Capture the cell that displays the provided text and extract its (X, Y) central coordinate. 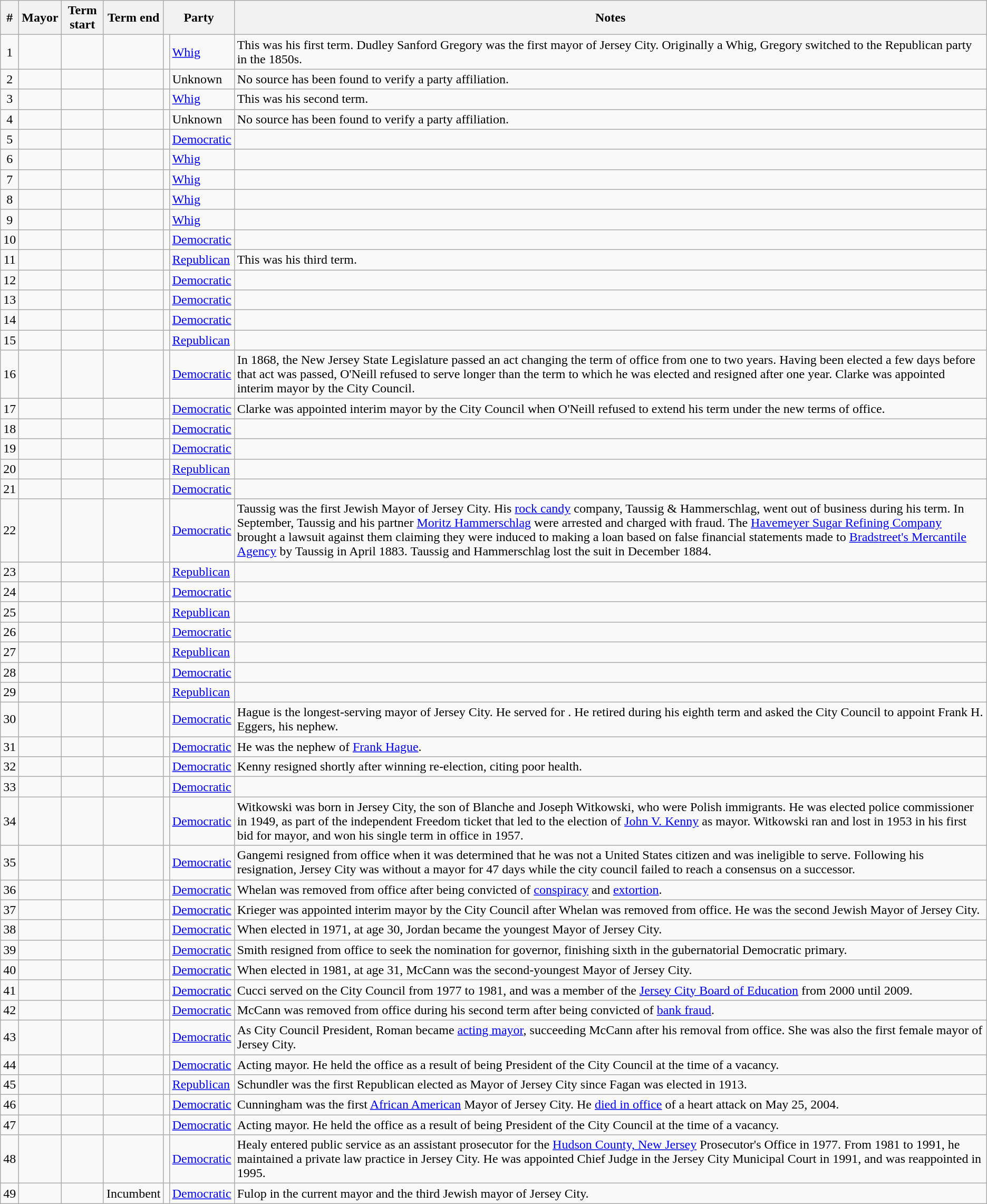
34 (9, 821)
10 (9, 239)
When elected in 1981, at age 31, McCann was the second-youngest Mayor of Jersey City. (611, 970)
22 (9, 531)
23 (9, 572)
32 (9, 767)
When elected in 1971, at age 30, Jordan became the youngest Mayor of Jersey City. (611, 930)
48 (9, 1159)
Incumbent (133, 1193)
18 (9, 429)
44 (9, 1065)
29 (9, 692)
Schundler was the first Republican elected as Mayor of Jersey City since Fagan was elected in 1913. (611, 1085)
Fulop in the current mayor and the third Jewish mayor of Jersey City. (611, 1193)
5 (9, 139)
15 (9, 340)
7 (9, 179)
33 (9, 787)
49 (9, 1193)
Cucci served on the City Council from 1977 to 1981, and was a member of the Jersey City Board of Education from 2000 until 2009. (611, 990)
Krieger was appointed interim mayor by the City Council after Whelan was removed from office. He was the second Jewish Mayor of Jersey City. (611, 910)
McCann was removed from office during his second term after being convicted of bank fraud. (611, 1010)
Term end (133, 18)
Smith resigned from office to seek the nomination for governor, finishing sixth in the gubernatorial Democratic primary. (611, 950)
Term start (82, 18)
16 (9, 374)
43 (9, 1037)
25 (9, 612)
35 (9, 863)
21 (9, 489)
27 (9, 652)
14 (9, 320)
This was his second term. (611, 99)
12 (9, 280)
20 (9, 469)
Kenny resigned shortly after winning re-election, citing poor health. (611, 767)
38 (9, 930)
Notes (611, 18)
24 (9, 592)
8 (9, 199)
17 (9, 409)
1 (9, 52)
28 (9, 672)
He was the nephew of Frank Hague. (611, 747)
30 (9, 719)
13 (9, 300)
Cunningham was the first African American Mayor of Jersey City. He died in office of a heart attack on May 25, 2004. (611, 1105)
9 (9, 219)
47 (9, 1125)
46 (9, 1105)
37 (9, 910)
6 (9, 159)
41 (9, 990)
11 (9, 259)
36 (9, 890)
# (9, 18)
31 (9, 747)
45 (9, 1085)
Clarke was appointed interim mayor by the City Council when O'Neill refused to extend his term under the new terms of office. (611, 409)
This was his third term. (611, 259)
Mayor (40, 18)
4 (9, 119)
26 (9, 632)
19 (9, 449)
40 (9, 970)
Party (199, 18)
2 (9, 79)
3 (9, 99)
Whelan was removed from office after being convicted of conspiracy and extortion. (611, 890)
42 (9, 1010)
39 (9, 950)
